Provide the (x, y) coordinate of the cell's center where the given text is located.  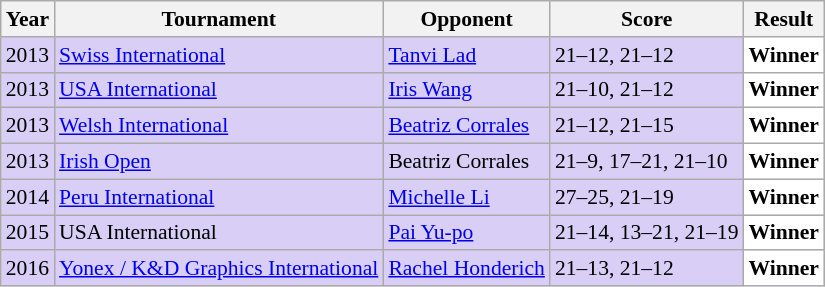
21–12, 21–12 (647, 55)
Irish Open (218, 162)
Tanvi Lad (466, 55)
Yonex / K&D Graphics International (218, 269)
2015 (28, 233)
Michelle Li (466, 197)
2014 (28, 197)
Welsh International (218, 126)
21–13, 21–12 (647, 269)
21–12, 21–15 (647, 126)
Year (28, 19)
Tournament (218, 19)
Pai Yu-po (466, 233)
21–14, 13–21, 21–19 (647, 233)
Opponent (466, 19)
21–9, 17–21, 21–10 (647, 162)
2016 (28, 269)
Iris Wang (466, 90)
21–10, 21–12 (647, 90)
Swiss International (218, 55)
27–25, 21–19 (647, 197)
Result (784, 19)
Peru International (218, 197)
Rachel Honderich (466, 269)
Score (647, 19)
